Scan for the cell matching the given text and deliver its (X, Y) coordinate at center. 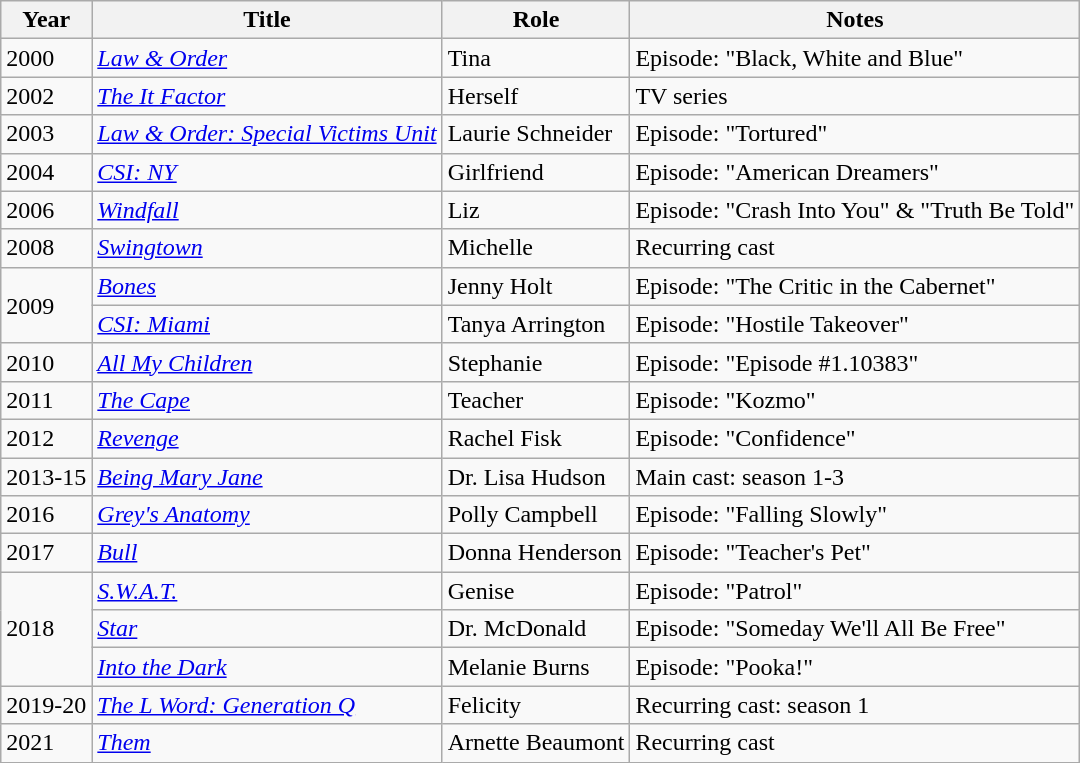
Teacher (536, 400)
Tina (536, 58)
Main cast: season 1-3 (855, 477)
S.W.A.T. (267, 591)
Law & Order: Special Victims Unit (267, 134)
Title (267, 20)
2008 (46, 248)
Donna Henderson (536, 553)
The L Word: Generation Q (267, 705)
Episode: "Crash Into You" & "Truth Be Told" (855, 210)
Genise (536, 591)
Year (46, 20)
2010 (46, 362)
Swingtown (267, 248)
Role (536, 20)
Recurring cast: season 1 (855, 705)
Episode: "Teacher's Pet" (855, 553)
2011 (46, 400)
Laurie Schneider (536, 134)
Episode: "Episode #1.10383" (855, 362)
Episode: "The Critic in the Cabernet" (855, 286)
2000 (46, 58)
Felicity (536, 705)
2012 (46, 438)
Episode: "Hostile Takeover" (855, 324)
Herself (536, 96)
2002 (46, 96)
Dr. Lisa Hudson (536, 477)
Tanya Arrington (536, 324)
2019-20 (46, 705)
Episode: "American Dreamers" (855, 172)
Episode: "Tortured" (855, 134)
2017 (46, 553)
The Cape (267, 400)
Windfall (267, 210)
CSI: NY (267, 172)
TV series (855, 96)
2004 (46, 172)
Stephanie (536, 362)
Episode: "Black, White and Blue" (855, 58)
2018 (46, 629)
Them (267, 743)
Episode: "Pooka!" (855, 667)
Melanie Burns (536, 667)
2006 (46, 210)
Rachel Fisk (536, 438)
The It Factor (267, 96)
Revenge (267, 438)
Jenny Holt (536, 286)
2021 (46, 743)
All My Children (267, 362)
Episode: "Confidence" (855, 438)
Notes (855, 20)
Bones (267, 286)
2003 (46, 134)
Grey's Anatomy (267, 515)
Episode: "Someday We'll All Be Free" (855, 629)
Michelle (536, 248)
Law & Order (267, 58)
2016 (46, 515)
Episode: "Falling Slowly" (855, 515)
Being Mary Jane (267, 477)
Liz (536, 210)
CSI: Miami (267, 324)
2009 (46, 305)
Episode: "Patrol" (855, 591)
Into the Dark (267, 667)
Bull (267, 553)
Star (267, 629)
Dr. McDonald (536, 629)
Episode: "Kozmo" (855, 400)
Polly Campbell (536, 515)
Arnette Beaumont (536, 743)
2013-15 (46, 477)
Girlfriend (536, 172)
